Output the [X, Y] coordinate of the center of the cell containing the given text.  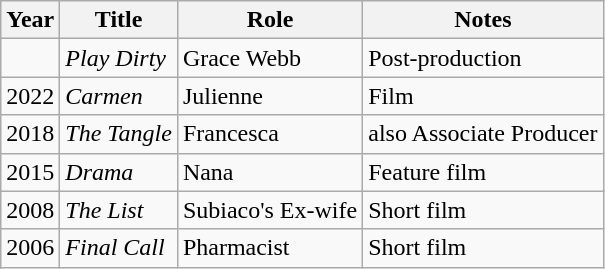
Final Call [119, 248]
Year [30, 20]
Francesca [270, 134]
Nana [270, 172]
Carmen [119, 96]
2006 [30, 248]
2008 [30, 210]
Post-production [483, 58]
Pharmacist [270, 248]
Drama [119, 172]
Notes [483, 20]
Role [270, 20]
The List [119, 210]
2015 [30, 172]
Title [119, 20]
Julienne [270, 96]
Feature film [483, 172]
Grace Webb [270, 58]
Film [483, 96]
Subiaco's Ex-wife [270, 210]
The Tangle [119, 134]
2022 [30, 96]
2018 [30, 134]
also Associate Producer [483, 134]
Play Dirty [119, 58]
